Pinpoint the cell where the given text exists, returning its [x, y] midpoint coordinate. 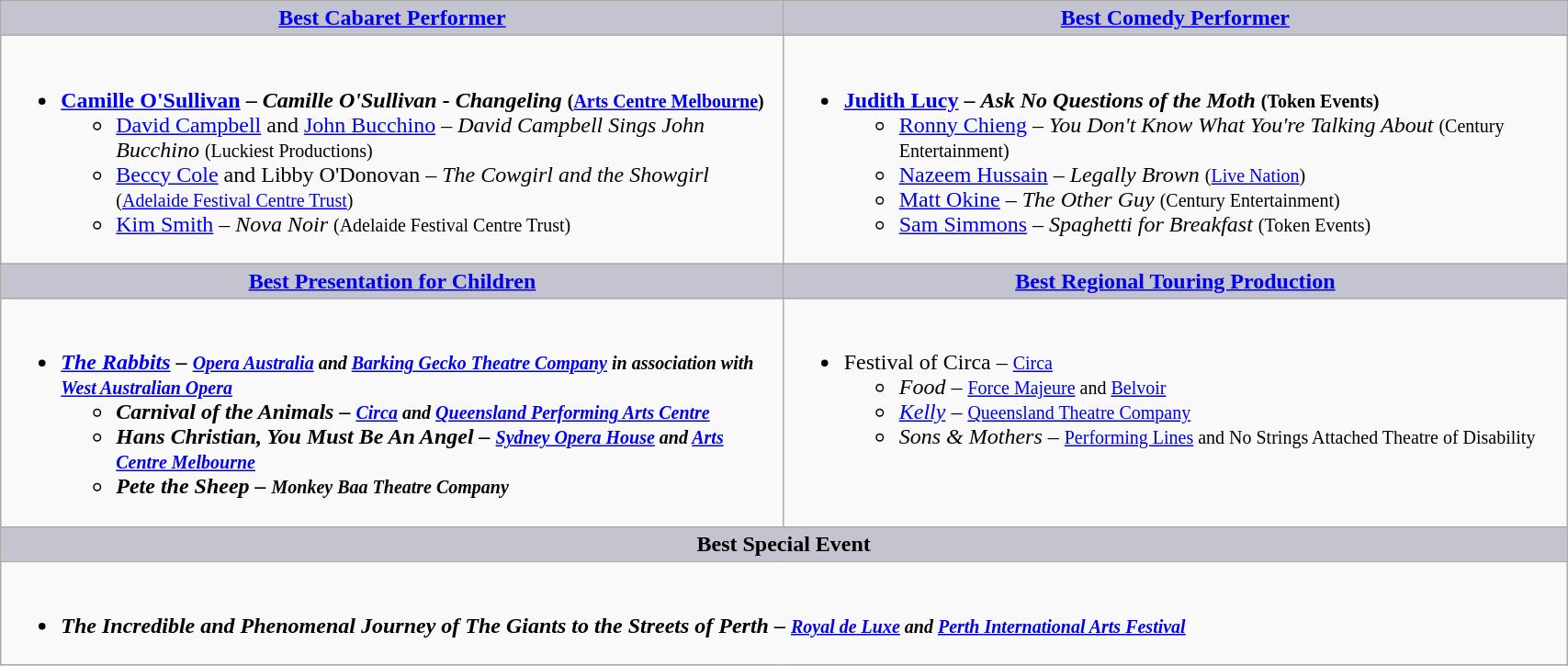
Best Comedy Performer [1175, 18]
Best Regional Touring Production [1175, 281]
Best Cabaret Performer [392, 18]
The Incredible and Phenomenal Journey of The Giants to the Streets of Perth – Royal de Luxe and Perth International Arts Festival [784, 614]
Best Presentation for Children [392, 281]
Best Special Event [784, 544]
